Search for the cell housing the specified text and yield its [x, y] center coordinate. 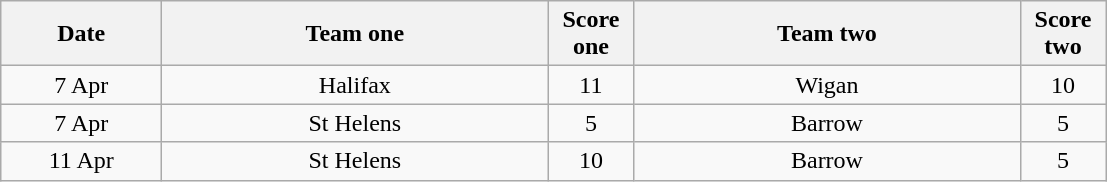
Score two [1063, 34]
Date [82, 34]
Score one [591, 34]
Wigan [827, 85]
Team two [827, 34]
11 [591, 85]
Team one [355, 34]
11 Apr [82, 161]
Halifax [355, 85]
